Extract the [x, y] coordinate from the center of the cell holding the provided text.  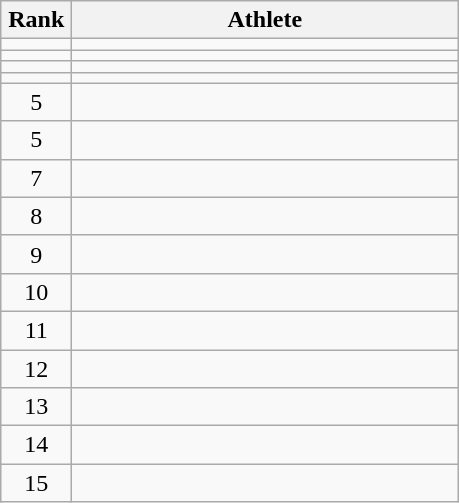
10 [36, 292]
9 [36, 254]
12 [36, 369]
Rank [36, 20]
15 [36, 483]
8 [36, 216]
Athlete [265, 20]
7 [36, 178]
11 [36, 330]
14 [36, 445]
13 [36, 407]
